Identify which cell holds the provided text, then report its (x, y) central coordinate. 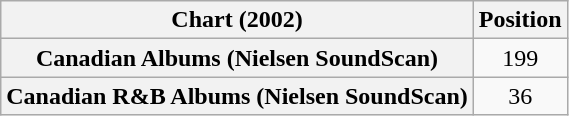
Position (520, 20)
Chart (2002) (238, 20)
Canadian R&B Albums (Nielsen SoundScan) (238, 96)
199 (520, 58)
Canadian Albums (Nielsen SoundScan) (238, 58)
36 (520, 96)
